Determine the (X, Y) coordinate at the center of the cell enclosing the given text.  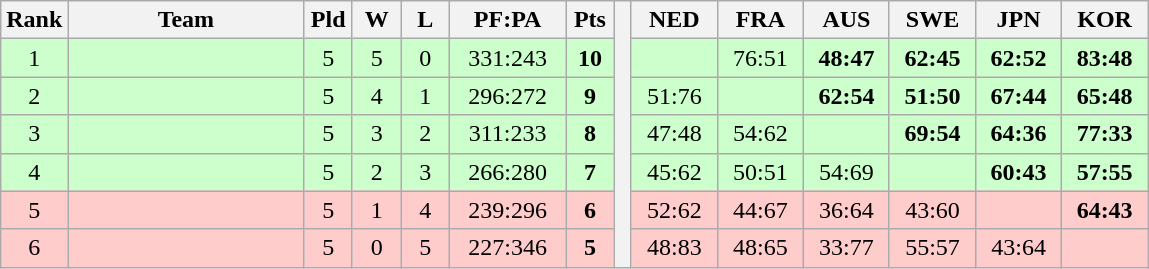
KOR (1105, 20)
Team (186, 20)
62:52 (1019, 58)
227:346 (508, 248)
62:45 (932, 58)
36:64 (846, 210)
51:76 (674, 96)
52:62 (674, 210)
296:272 (508, 96)
331:243 (508, 58)
45:62 (674, 172)
W (376, 20)
62:54 (846, 96)
65:48 (1105, 96)
48:47 (846, 58)
PF:PA (508, 20)
64:36 (1019, 134)
7 (590, 172)
67:44 (1019, 96)
57:55 (1105, 172)
48:65 (760, 248)
43:60 (932, 210)
SWE (932, 20)
76:51 (760, 58)
Pts (590, 20)
Pld (328, 20)
Rank (34, 20)
55:57 (932, 248)
54:69 (846, 172)
AUS (846, 20)
JPN (1019, 20)
44:67 (760, 210)
83:48 (1105, 58)
FRA (760, 20)
L (426, 20)
48:83 (674, 248)
9 (590, 96)
47:48 (674, 134)
51:50 (932, 96)
54:62 (760, 134)
69:54 (932, 134)
43:64 (1019, 248)
60:43 (1019, 172)
64:43 (1105, 210)
266:280 (508, 172)
NED (674, 20)
50:51 (760, 172)
239:296 (508, 210)
311:233 (508, 134)
10 (590, 58)
77:33 (1105, 134)
8 (590, 134)
33:77 (846, 248)
